Detect which cell encompasses the target text, then output its (X, Y) center coordinate. 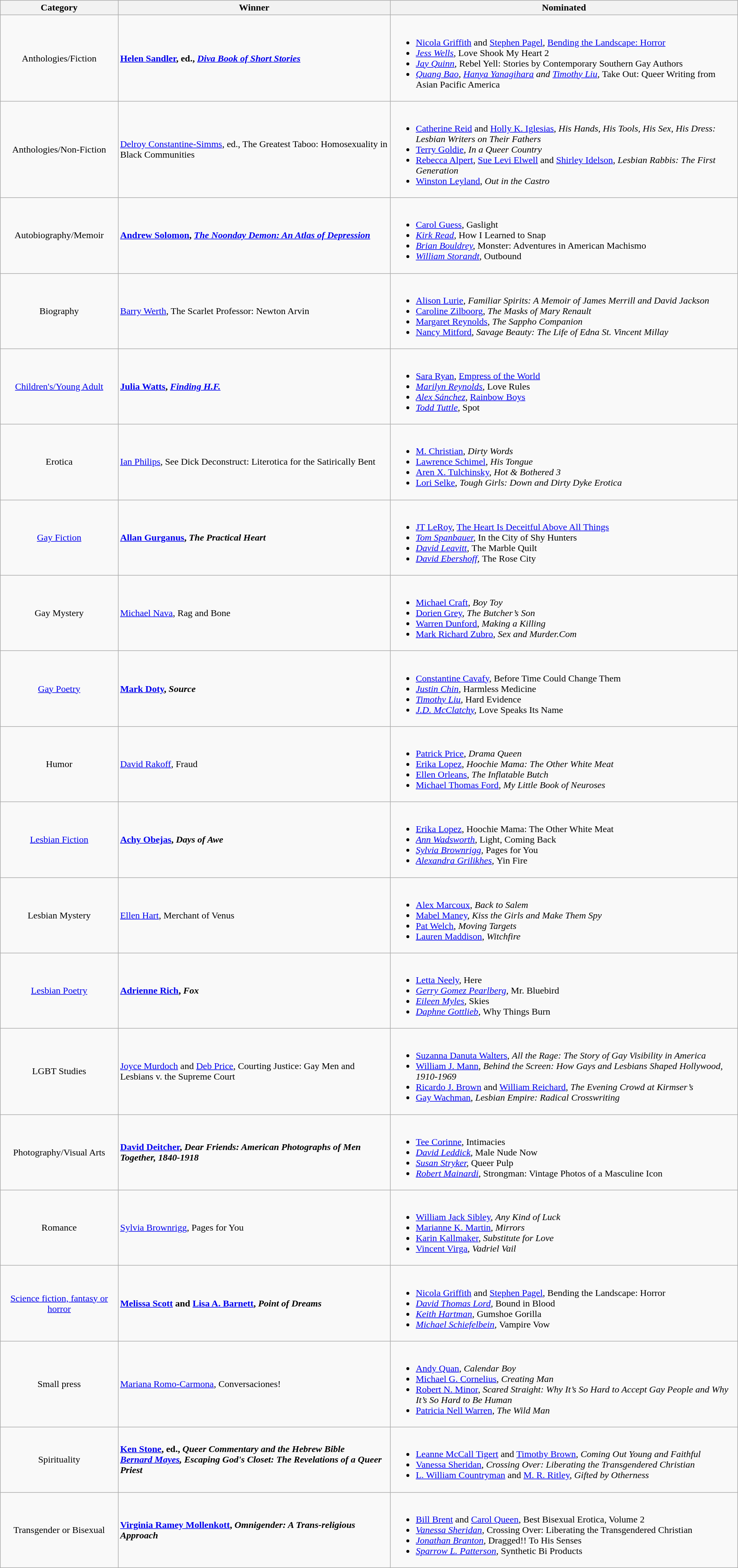
Small press (59, 1384)
Gay Mystery (59, 613)
Carol Guess, GaslightKirk Read, How I Learned to SnapBrian Bouldrey, Monster: Adventures in American MachismoWilliam Storandt, Outbound (564, 235)
Delroy Constantine-Simms, ed., The Greatest Taboo: Homosexuality in Black Communities (254, 149)
Romance (59, 1228)
Alex Marcoux, Back to SalemMabel Maney, Kiss the Girls and Make Them SpyPat Welch, Moving TargetsLauren Maddison, Witchfire (564, 915)
LGBT Studies (59, 1072)
Photography/Visual Arts (59, 1152)
Anthologies/Fiction (59, 58)
Helen Sandler, ed., Diva Book of Short Stories (254, 58)
Julia Watts, Finding H.F. (254, 386)
Mariana Romo-Carmona, Conversaciones! (254, 1384)
Nominated (564, 8)
Andrew Solomon, The Noonday Demon: An Atlas of Depression (254, 235)
Anthologies/Non-Fiction (59, 149)
Lesbian Fiction (59, 839)
Category (59, 8)
Ian Philips, See Dick Deconstruct: Literotica for the Satirically Bent (254, 462)
Virginia Ramey Mollenkott, Omnigender: A Trans-religious Approach (254, 1530)
Allan Gurganus, The Practical Heart (254, 537)
David Rakoff, Fraud (254, 764)
Science fiction, fantasy or horror (59, 1303)
Erika Lopez, Hoochie Mama: The Other White MeatAnn Wadsworth, Light, Coming BackSylvia Brownrigg, Pages for YouAlexandra Grilikhes, Yin Fire (564, 839)
Letta Neely, HereGerry Gomez Pearlberg, Mr. BluebirdEileen Myles, SkiesDaphne Gottlieb, Why Things Burn (564, 991)
Joyce Murdoch and Deb Price, Courting Justice: Gay Men and Lesbians v. the Supreme Court (254, 1072)
Gay Fiction (59, 537)
Adrienne Rich, Fox (254, 991)
Autobiography/Memoir (59, 235)
Melissa Scott and Lisa A. Barnett, Point of Dreams (254, 1303)
Gay Poetry (59, 688)
Children's/Young Adult (59, 386)
Sara Ryan, Empress of the WorldMarilyn Reynolds, Love RulesAlex Sánchez, Rainbow BoysTodd Tuttle, Spot (564, 386)
Biography (59, 311)
M. Christian, Dirty WordsLawrence Schimel, His TongueAren X. Tulchinsky, Hot & Bothered 3Lori Selke, Tough Girls: Down and Dirty Dyke Erotica (564, 462)
Winner (254, 8)
Achy Obejas, Days of Awe (254, 839)
Constantine Cavafy, Before Time Could Change ThemJustin Chin, Harmless MedicineTimothy Liu, Hard EvidenceJ.D. McClatchy, Love Speaks Its Name (564, 688)
Spirituality (59, 1459)
Ellen Hart, Merchant of Venus (254, 915)
Sylvia Brownrigg, Pages for You (254, 1228)
Humor (59, 764)
David Deitcher, Dear Friends: American Photographs of Men Together, 1840-1918 (254, 1152)
Michael Nava, Rag and Bone (254, 613)
Michael Craft, Boy ToyDorien Grey, The Butcher’s SonWarren Dunford, Making a KillingMark Richard Zubro, Sex and Murder.Com (564, 613)
Barry Werth, The Scarlet Professor: Newton Arvin (254, 311)
William Jack Sibley, Any Kind of LuckMarianne K. Martin, MirrorsKarin Kallmaker, Substitute for LoveVincent Virga, Vadriel Vail (564, 1228)
Erotica (59, 462)
Ken Stone, ed., Queer Commentary and the Hebrew Bible Bernard Mayes, Escaping God's Closet: The Revelations of a Queer Priest (254, 1459)
Tee Corinne, IntimaciesDavid Leddick, Male Nude NowSusan Stryker, Queer PulpRobert Mainardi, Strongman: Vintage Photos of a Masculine Icon (564, 1152)
Lesbian Poetry (59, 991)
Lesbian Mystery (59, 915)
Mark Doty, Source (254, 688)
Transgender or Bisexual (59, 1530)
